From the cell containing the given text, extract its center point as [X, Y] coordinate. 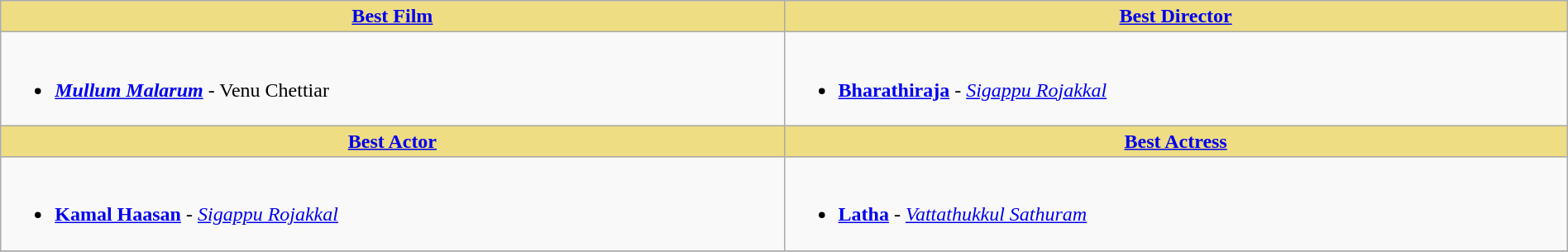
Latha - Vattathukkul Sathuram [1176, 203]
Best Actress [1176, 141]
Bharathiraja - Sigappu Rojakkal [1176, 79]
Best Director [1176, 17]
Kamal Haasan - Sigappu Rojakkal [392, 203]
Best Film [392, 17]
Mullum Malarum - Venu Chettiar [392, 79]
Best Actor [392, 141]
